From the cell containing the given text, extract its center point as (X, Y) coordinate. 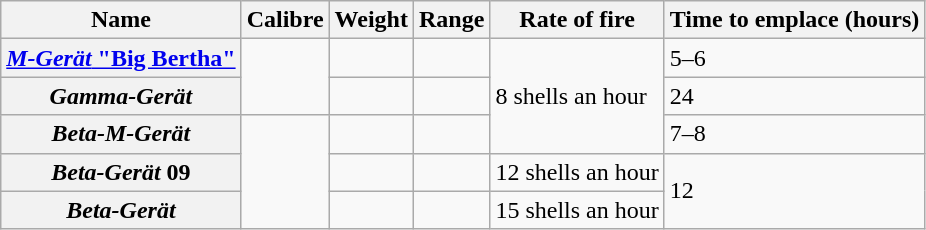
M-Gerät "Big Bertha" (121, 58)
Rate of fire (577, 20)
Gamma-Gerät (121, 96)
12 (794, 191)
15 shells an hour (577, 210)
Time to emplace (hours) (794, 20)
Beta-Gerät 09 (121, 172)
Calibre (285, 20)
12 shells an hour (577, 172)
Range (451, 20)
8 shells an hour (577, 96)
24 (794, 96)
7–8 (794, 134)
Weight (371, 20)
Name (121, 20)
5–6 (794, 58)
Beta-M-Gerät (121, 134)
Beta-Gerät (121, 210)
